Detect which cell encompasses the target text, then output its [x, y] center coordinate. 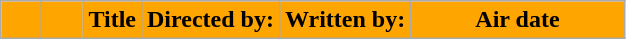
Written by: [344, 20]
Directed by: [210, 20]
Title [112, 20]
Air date [518, 20]
